Scan for the cell matching the given text and deliver its (x, y) coordinate at center. 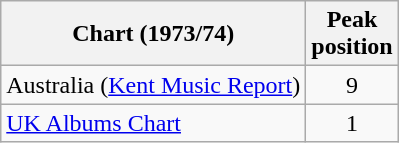
UK Albums Chart (154, 123)
Peakposition (352, 34)
9 (352, 85)
Australia (Kent Music Report) (154, 85)
Chart (1973/74) (154, 34)
1 (352, 123)
